Detect which cell encompasses the target text, then output its [X, Y] center coordinate. 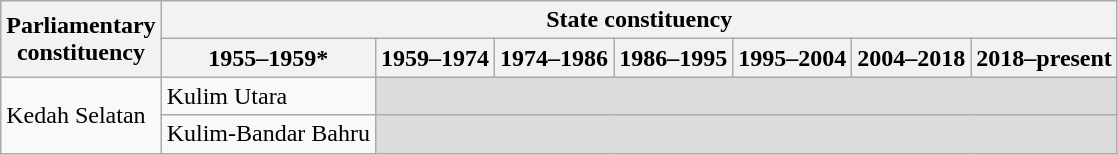
2004–2018 [912, 58]
Kulim Utara [268, 96]
State constituency [639, 20]
Kedah Selatan [81, 115]
1974–1986 [554, 58]
Kulim-Bandar Bahru [268, 134]
1959–1974 [434, 58]
1986–1995 [674, 58]
1995–2004 [792, 58]
Parliamentaryconstituency [81, 39]
2018–present [1044, 58]
1955–1959* [268, 58]
